Extract the (x, y) coordinate from the center of the cell holding the provided text.  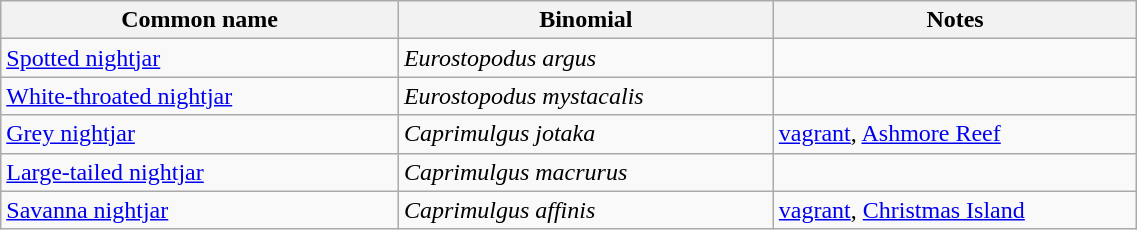
vagrant, Ashmore Reef (955, 134)
Caprimulgus macrurus (586, 172)
Binomial (586, 20)
Eurostopodus mystacalis (586, 96)
Large-tailed nightjar (200, 172)
Eurostopodus argus (586, 58)
Notes (955, 20)
Savanna nightjar (200, 210)
White-throated nightjar (200, 96)
Common name (200, 20)
Grey nightjar (200, 134)
Spotted nightjar (200, 58)
vagrant, Christmas Island (955, 210)
Caprimulgus affinis (586, 210)
Caprimulgus jotaka (586, 134)
